Identify which cell holds the provided text, then report its (x, y) central coordinate. 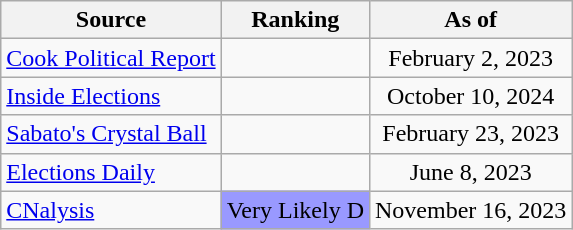
Ranking (295, 20)
As of (470, 20)
October 10, 2024 (470, 96)
June 8, 2023 (470, 172)
Elections Daily (111, 172)
Cook Political Report (111, 58)
November 16, 2023 (470, 210)
Sabato's Crystal Ball (111, 134)
CNalysis (111, 210)
Very Likely D (295, 210)
Source (111, 20)
Inside Elections (111, 96)
February 23, 2023 (470, 134)
February 2, 2023 (470, 58)
